Return the (x, y) coordinate for the center point of the cell that contains the specified text.  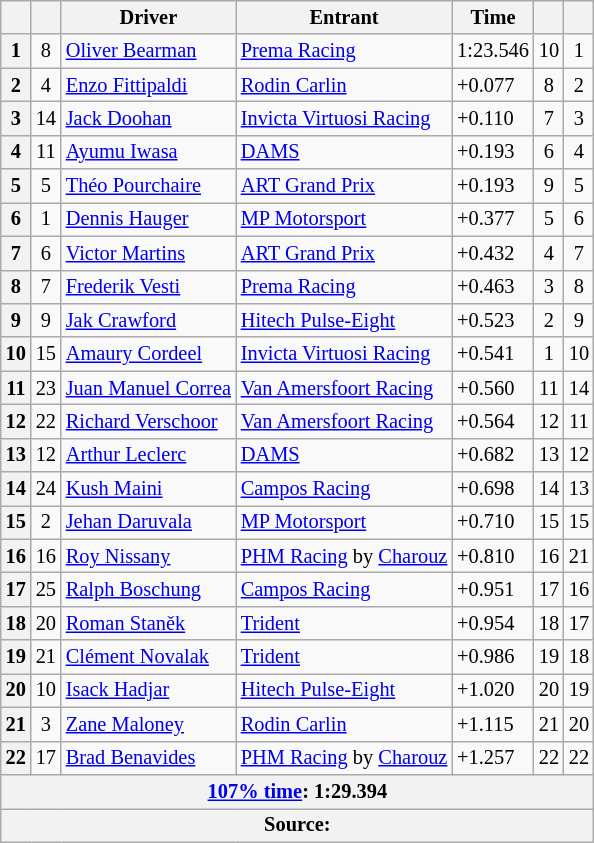
Enzo Fittipaldi (148, 85)
Roy Nissany (148, 556)
Victor Martins (148, 253)
23 (46, 388)
Jack Doohan (148, 118)
Frederik Vesti (148, 287)
Théo Pourchaire (148, 186)
Entrant (344, 17)
Brad Benavides (148, 758)
+0.110 (493, 118)
+0.698 (493, 489)
+1.020 (493, 690)
Clément Novalak (148, 657)
Kush Maini (148, 489)
+0.432 (493, 253)
Juan Manuel Correa (148, 388)
Jehan Daruvala (148, 522)
+0.564 (493, 421)
+0.951 (493, 589)
Richard Verschoor (148, 421)
+0.710 (493, 522)
+0.954 (493, 623)
+0.523 (493, 320)
+0.986 (493, 657)
Isack Hadjar (148, 690)
+0.810 (493, 556)
Roman Staněk (148, 623)
107% time: 1:29.394 (298, 791)
+0.541 (493, 354)
Ayumu Iwasa (148, 152)
1:23.546 (493, 51)
24 (46, 489)
+0.560 (493, 388)
Zane Maloney (148, 724)
Jak Crawford (148, 320)
25 (46, 589)
Driver (148, 17)
Arthur Leclerc (148, 455)
Source: (298, 825)
Time (493, 17)
+1.115 (493, 724)
Amaury Cordeel (148, 354)
+0.377 (493, 219)
+0.463 (493, 287)
+1.257 (493, 758)
+0.682 (493, 455)
Dennis Hauger (148, 219)
Oliver Bearman (148, 51)
Ralph Boschung (148, 589)
+0.077 (493, 85)
